For the text-containing cell, return its midpoint in [X, Y] coordinate format. 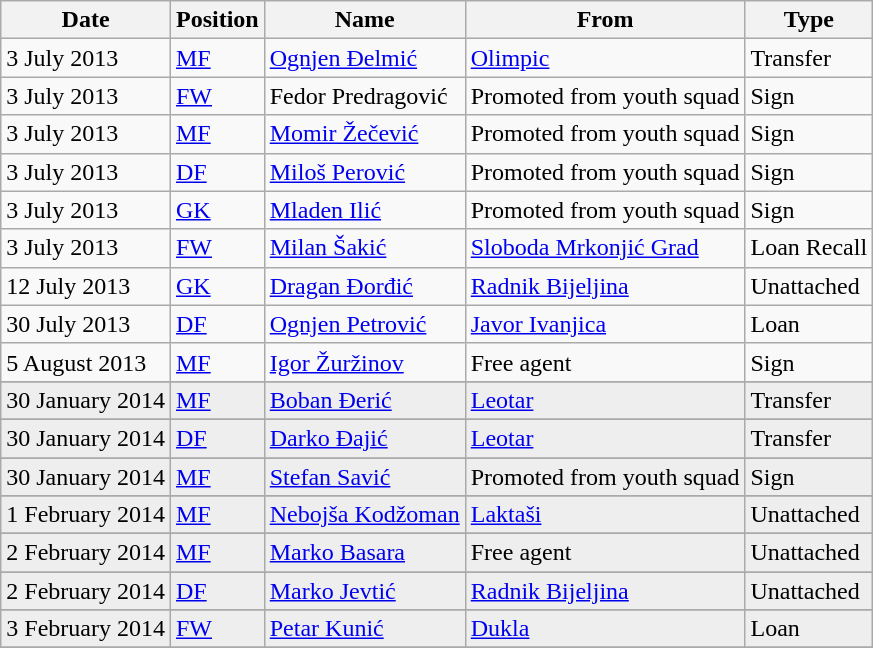
Darko Đajić [364, 438]
Ognjen Đelmić [364, 58]
From [605, 20]
Dragan Đorđić [364, 286]
Stefan Savić [364, 477]
Miloš Perović [364, 172]
Ognjen Petrović [364, 324]
Javor Ivanjica [605, 324]
Fedor Predragović [364, 96]
3 February 2014 [86, 629]
1 February 2014 [86, 515]
Laktaši [605, 515]
Position [217, 20]
5 August 2013 [86, 362]
30 July 2013 [86, 324]
Petar Kunić [364, 629]
Marko Basara [364, 553]
12 July 2013 [86, 286]
Type [809, 20]
Momir Žečević [364, 134]
Boban Đerić [364, 400]
Loan Recall [809, 248]
Igor Žuržinov [364, 362]
Marko Jevtić [364, 591]
Mladen Ilić [364, 210]
Name [364, 20]
Milan Šakić [364, 248]
Sloboda Mrkonjić Grad [605, 248]
Dukla [605, 629]
Nebojša Kodžoman [364, 515]
Olimpic [605, 58]
Date [86, 20]
